For the text-containing cell, return its midpoint in [x, y] coordinate format. 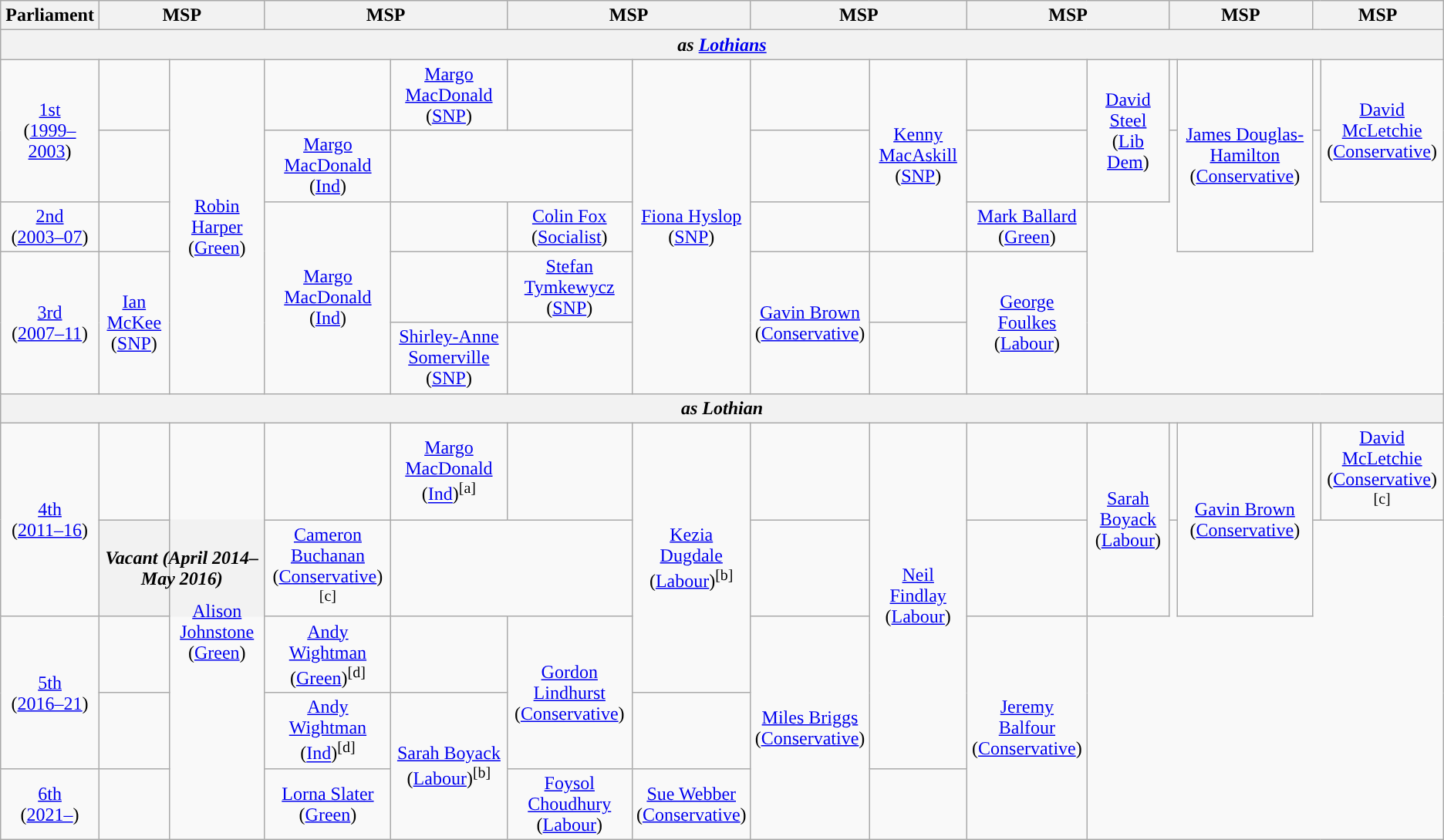
as Lothian [722, 408]
Neil Findlay(Labour) [918, 595]
2nd (2003–07) [50, 227]
James Douglas-Hamilton(Conservative) [1245, 156]
Robin Harper(Green) [217, 227]
as Lothians [722, 45]
Margo MacDonald(Ind)[a] [449, 471]
Sue Webber(Conservative) [691, 804]
Parliament [50, 15]
Gordon Lindhurst(Conservative) [569, 693]
Margo MacDonald (Ind) [327, 298]
Colin Fox(Socialist) [569, 227]
1st (1999–2003) [50, 130]
Alison Johnstone(Green) [217, 631]
Lorna Slater(Green) [327, 804]
Ian McKee(SNP) [134, 322]
Sarah Boyack(Labour) [1128, 520]
David Steel(Lib Dem) [1128, 130]
Stefan Tymkewycz(SNP) [569, 287]
Andy Wightman(Green)[d] [327, 654]
4th (2011–16) [50, 520]
3rd (2007–11) [50, 322]
Kezia Dugdale(Labour)[b] [691, 558]
Fiona Hyslop(SNP) [691, 227]
David McLetchie(Conservative) [1382, 130]
George Foulkes(Labour) [1027, 322]
Shirley-Anne Somerville(SNP) [449, 358]
Vacant (April 2014–May 2016) [182, 568]
Jeremy Balfour(Conservative) [1027, 728]
David McLetchie(Conservative)[c] [1382, 471]
Andy Wightman(Ind)[d] [327, 731]
Miles Briggs(Conservative) [810, 728]
Kenny MacAskill(SNP) [918, 156]
Foysol Choudhury(Labour) [569, 804]
Mark Ballard(Green) [1027, 227]
5th (2016–21) [50, 693]
Margo MacDonald(Ind) [327, 166]
Sarah Boyack(Labour)[b] [449, 767]
Cameron Buchanan(Conservative)[c] [327, 568]
6th (2021–) [50, 804]
Margo MacDonald(SNP) [449, 95]
